Detect which cell encompasses the target text, then output its (x, y) center coordinate. 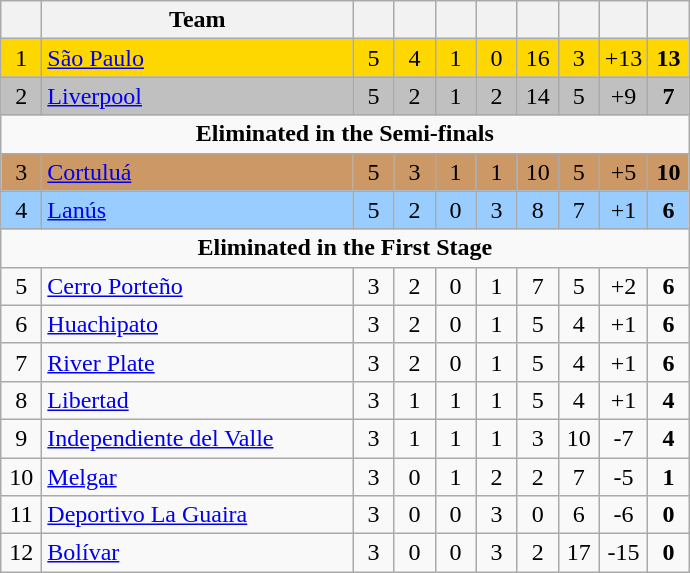
+9 (624, 96)
+13 (624, 58)
Lanús (198, 210)
9 (22, 438)
13 (668, 58)
Liverpool (198, 96)
+2 (624, 286)
17 (578, 553)
Eliminated in the Semi-finals (345, 134)
-6 (624, 515)
Huachipato (198, 324)
-7 (624, 438)
Eliminated in the First Stage (345, 248)
Independiente del Valle (198, 438)
14 (538, 96)
Melgar (198, 477)
16 (538, 58)
Cortuluá (198, 172)
River Plate (198, 362)
Team (198, 20)
Cerro Porteño (198, 286)
-5 (624, 477)
+5 (624, 172)
Deportivo La Guaira (198, 515)
12 (22, 553)
11 (22, 515)
Libertad (198, 400)
São Paulo (198, 58)
Bolívar (198, 553)
-15 (624, 553)
